Scan for the cell matching the given text and deliver its [X, Y] coordinate at center. 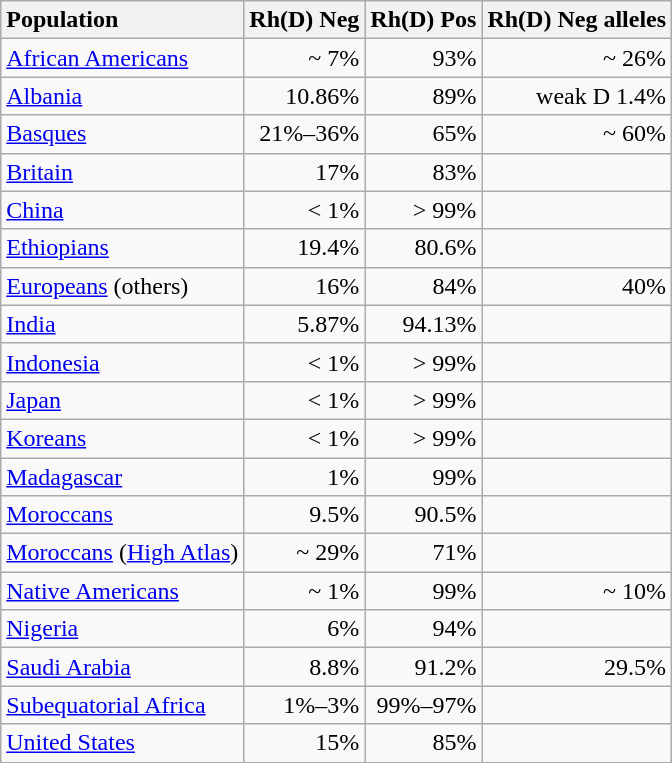
84% [424, 286]
94% [424, 629]
8.8% [304, 667]
17% [304, 172]
China [122, 210]
99%–97% [424, 705]
~ 26% [577, 58]
Rh(D) Neg [304, 20]
15% [304, 743]
Saudi Arabia [122, 667]
~ 29% [304, 553]
89% [424, 96]
Britain [122, 172]
65% [424, 134]
India [122, 324]
Basques [122, 134]
71% [424, 553]
1%–3% [304, 705]
1% [304, 477]
Rh(D) Neg alleles [577, 20]
9.5% [304, 515]
Japan [122, 400]
Subequatorial Africa [122, 705]
80.6% [424, 248]
93% [424, 58]
Population [122, 20]
Rh(D) Pos [424, 20]
91.2% [424, 667]
Native Americans [122, 591]
Madagascar [122, 477]
Koreans [122, 438]
~ 7% [304, 58]
40% [577, 286]
United States [122, 743]
Albania [122, 96]
6% [304, 629]
Nigeria [122, 629]
Indonesia [122, 362]
94.13% [424, 324]
10.86% [304, 96]
weak D 1.4% [577, 96]
19.4% [304, 248]
~ 60% [577, 134]
~ 10% [577, 591]
29.5% [577, 667]
83% [424, 172]
Moroccans (High Atlas) [122, 553]
90.5% [424, 515]
Moroccans [122, 515]
~ 1% [304, 591]
16% [304, 286]
5.87% [304, 324]
85% [424, 743]
Europeans (others) [122, 286]
Ethiopians [122, 248]
African Americans [122, 58]
21%–36% [304, 134]
